Extract the [x, y] coordinate from the center of the cell holding the provided text.  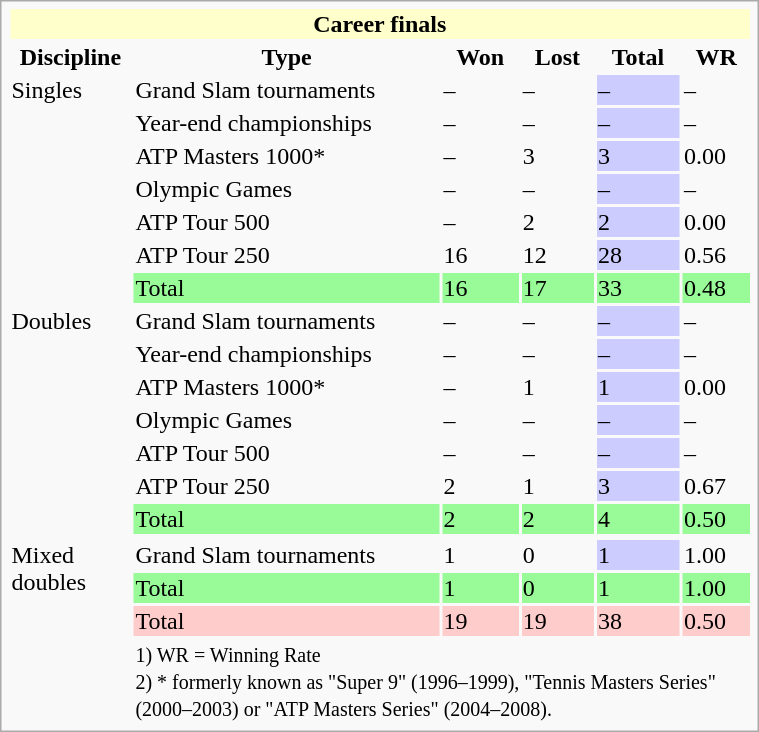
4 [638, 519]
1) WR = Winning Rate 2) * formerly known as "Super 9" (1996–1999), "Tennis Masters Series" (2000–2003) or "ATP Masters Series" (2004–2008). [442, 681]
0.67 [716, 486]
0.48 [716, 288]
WR [716, 57]
Doubles [70, 420]
Singles [70, 189]
Mixed doubles [70, 632]
33 [638, 288]
Type [286, 57]
Discipline [70, 57]
Won [480, 57]
12 [557, 255]
17 [557, 288]
Career finals [380, 24]
38 [638, 621]
0.56 [716, 255]
Lost [557, 57]
28 [638, 255]
